Extract the (x, y) coordinate from the center of the cell holding the provided text.  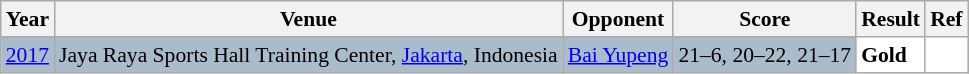
Opponent (618, 19)
Jaya Raya Sports Hall Training Center, Jakarta, Indonesia (308, 55)
2017 (28, 55)
Result (890, 19)
Bai Yupeng (618, 55)
21–6, 20–22, 21–17 (764, 55)
Year (28, 19)
Ref (946, 19)
Score (764, 19)
Gold (890, 55)
Venue (308, 19)
